Provide the (x, y) coordinate of the cell's center where the given text is located.  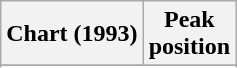
Peakposition (189, 34)
Chart (1993) (72, 34)
